Detect which cell encompasses the target text, then output its (x, y) center coordinate. 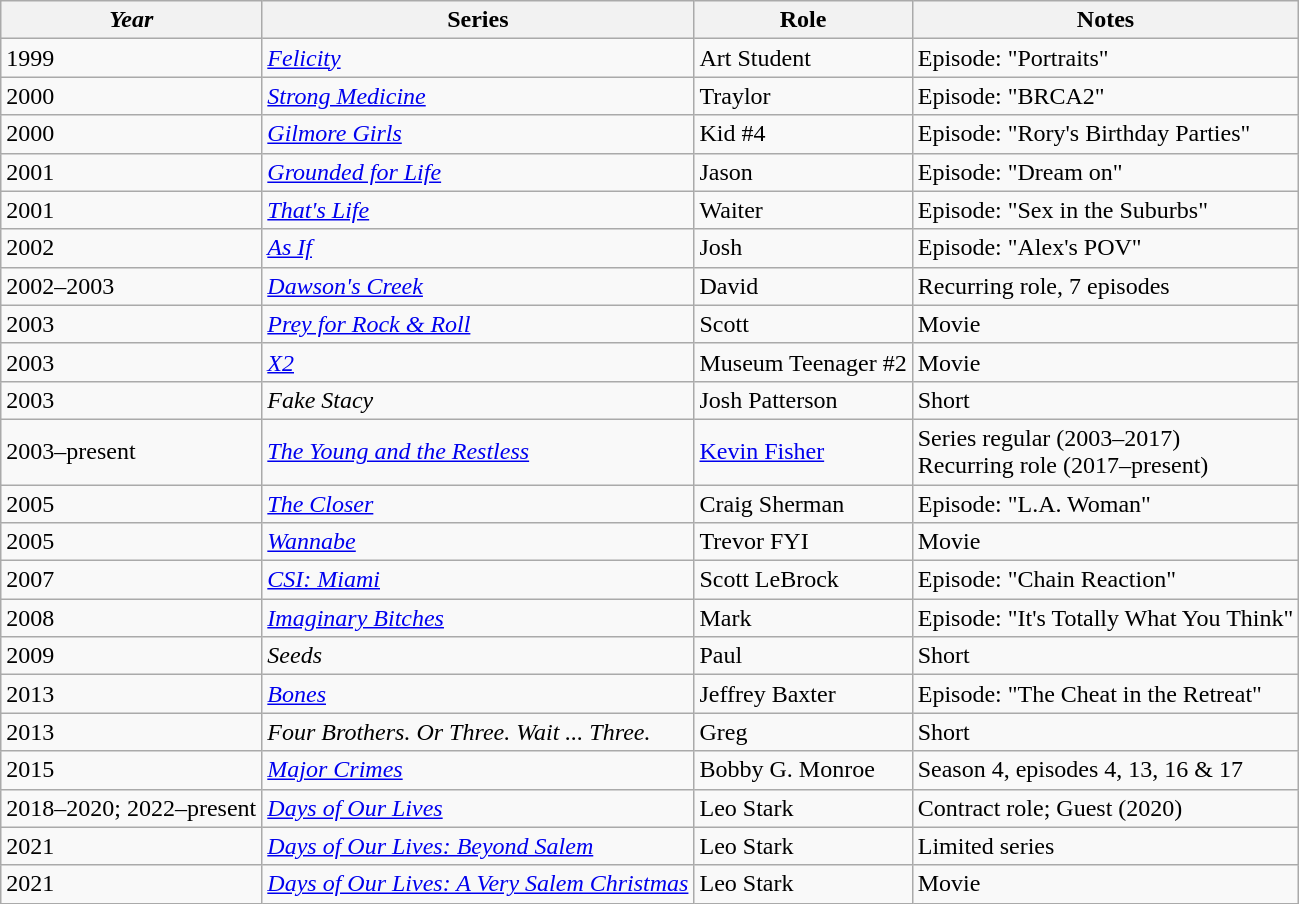
Year (132, 20)
2018–2020; 2022–present (132, 808)
Episode: "Portraits" (1106, 58)
Paul (803, 656)
Series regular (2003–2017) Recurring role (2017–present) (1106, 452)
Traylor (803, 96)
Prey for Rock & Roll (478, 324)
Waiter (803, 210)
Art Student (803, 58)
2008 (132, 618)
Greg (803, 732)
Scott (803, 324)
Museum Teenager #2 (803, 362)
Grounded for Life (478, 172)
Felicity (478, 58)
2002–2003 (132, 286)
The Closer (478, 503)
Role (803, 20)
1999 (132, 58)
Major Crimes (478, 770)
That's Life (478, 210)
Notes (1106, 20)
CSI: Miami (478, 580)
Season 4, episodes 4, 13, 16 & 17 (1106, 770)
Scott LeBrock (803, 580)
Days of Our Lives (478, 808)
Episode: "Sex in the Suburbs" (1106, 210)
Limited series (1106, 846)
Episode: "BRCA2" (1106, 96)
Recurring role, 7 episodes (1106, 286)
Jason (803, 172)
As If (478, 248)
Imaginary Bitches (478, 618)
Series (478, 20)
X2 (478, 362)
Craig Sherman (803, 503)
Trevor FYI (803, 542)
Episode: "It's Totally What You Think" (1106, 618)
2015 (132, 770)
Episode: "Rory's Birthday Parties" (1106, 134)
Episode: "L.A. Woman" (1106, 503)
Days of Our Lives: Beyond Salem (478, 846)
The Young and the Restless (478, 452)
Kevin Fisher (803, 452)
2002 (132, 248)
Contract role; Guest (2020) (1106, 808)
Josh Patterson (803, 400)
David (803, 286)
Episode: "Chain Reaction" (1106, 580)
Jeffrey Baxter (803, 694)
Josh (803, 248)
Episode: "Alex's POV" (1106, 248)
Gilmore Girls (478, 134)
Days of Our Lives: A Very Salem Christmas (478, 884)
Dawson's Creek (478, 286)
Bobby G. Monroe (803, 770)
2007 (132, 580)
Bones (478, 694)
Fake Stacy (478, 400)
Wannabe (478, 542)
Kid #4 (803, 134)
Mark (803, 618)
Episode: "Dream on" (1106, 172)
Episode: "The Cheat in the Retreat" (1106, 694)
2003–present (132, 452)
Seeds (478, 656)
Four Brothers. Or Three. Wait ... Three. (478, 732)
2009 (132, 656)
Strong Medicine (478, 96)
